Scan for the cell matching the given text and deliver its [X, Y] coordinate at center. 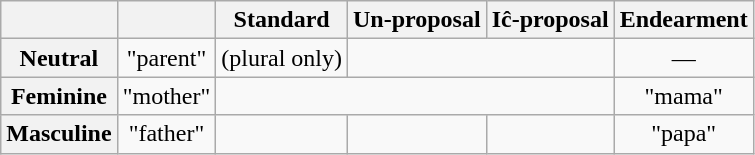
Masculine [59, 134]
— [684, 58]
Standard [282, 20]
Un-proposal [416, 20]
"parent" [166, 58]
Feminine [59, 96]
Neutral [59, 58]
"mama" [684, 96]
Endearment [684, 20]
"mother" [166, 96]
"father" [166, 134]
(plural only) [282, 58]
"papa" [684, 134]
Iĉ-proposal [550, 20]
